From the cell containing the given text, extract its center point as (x, y) coordinate. 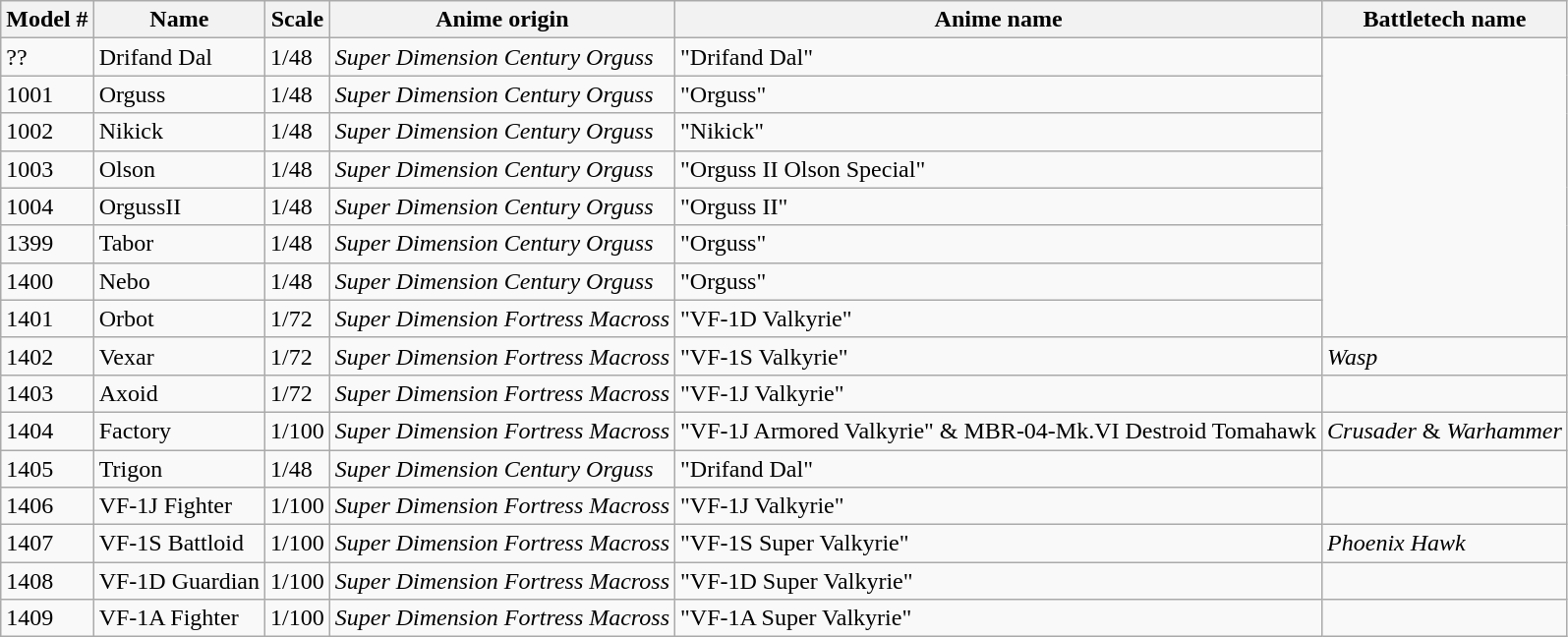
1409 (47, 618)
Tabor (179, 244)
1001 (47, 94)
1405 (47, 469)
1003 (47, 169)
1400 (47, 281)
Orguss (179, 94)
Axoid (179, 393)
"VF-1A Super Valkyrie" (999, 618)
Vexar (179, 356)
1403 (47, 393)
Phoenix Hawk (1445, 544)
"VF-1S Super Valkyrie" (999, 544)
Nikick (179, 132)
Trigon (179, 469)
VF-1A Fighter (179, 618)
OrgussII (179, 206)
VF-1S Battloid (179, 544)
VF-1J Fighter (179, 506)
Factory (179, 431)
1399 (47, 244)
?? (47, 57)
Orbot (179, 318)
Wasp (1445, 356)
"Nikick" (999, 132)
1407 (47, 544)
"VF-1D Super Valkyrie" (999, 581)
Battletech name (1445, 20)
1406 (47, 506)
Drifand Dal (179, 57)
"Orguss II Olson Special" (999, 169)
Olson (179, 169)
1002 (47, 132)
Name (179, 20)
Crusader & Warhammer (1445, 431)
Nebo (179, 281)
1004 (47, 206)
"Orguss II" (999, 206)
1408 (47, 581)
Anime origin (501, 20)
1404 (47, 431)
"VF-1J Armored Valkyrie" & MBR-04-Mk.VI Destroid Tomahawk (999, 431)
Model # (47, 20)
Scale (298, 20)
VF-1D Guardian (179, 581)
Anime name (999, 20)
1402 (47, 356)
"VF-1S Valkyrie" (999, 356)
1401 (47, 318)
"VF-1D Valkyrie" (999, 318)
